Determine the (X, Y) coordinate at the center of the cell enclosing the given text.  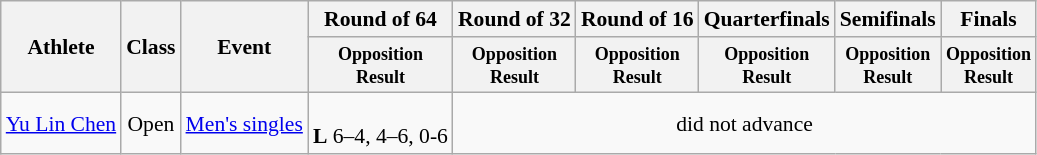
Open (150, 124)
Quarterfinals (767, 19)
Event (244, 47)
Finals (988, 19)
Round of 64 (380, 19)
Semifinals (888, 19)
did not advance (744, 124)
L 6–4, 4–6, 0-6 (380, 124)
Men's singles (244, 124)
Class (150, 47)
Round of 16 (638, 19)
Yu Lin Chen (61, 124)
Round of 32 (514, 19)
Athlete (61, 47)
